For the text-containing cell, return its midpoint in [X, Y] coordinate format. 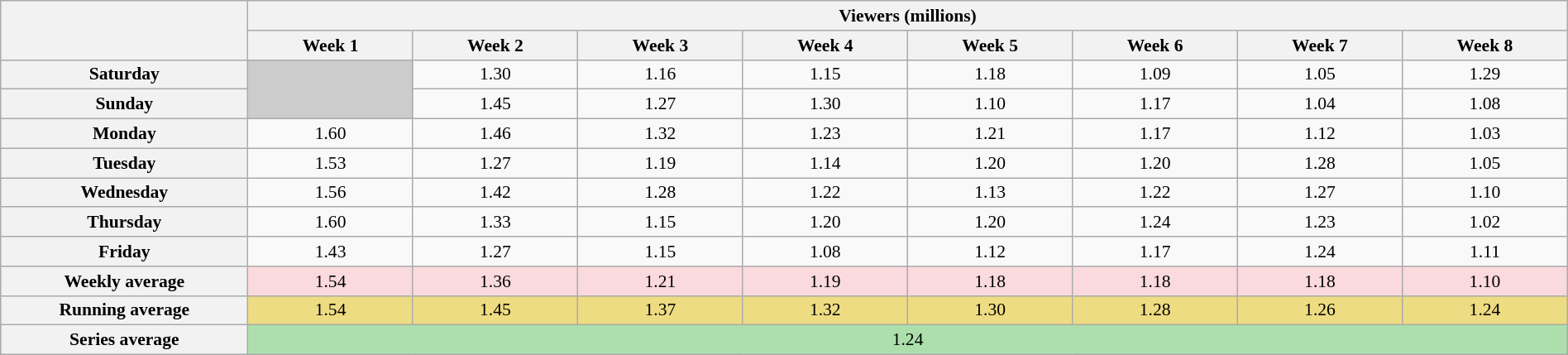
Saturday [124, 74]
Week 4 [825, 46]
Week 1 [331, 46]
Sunday [124, 104]
Wednesday [124, 193]
Week 3 [660, 46]
Monday [124, 134]
1.56 [331, 193]
1.04 [1320, 104]
1.26 [1320, 310]
1.53 [331, 163]
Friday [124, 252]
Tuesday [124, 163]
1.11 [1485, 252]
1.46 [495, 134]
Weekly average [124, 281]
Week 2 [495, 46]
Week 5 [989, 46]
1.37 [660, 310]
Running average [124, 310]
1.16 [660, 74]
Week 6 [1154, 46]
1.03 [1485, 134]
Viewers (millions) [908, 16]
1.29 [1485, 74]
1.09 [1154, 74]
1.33 [495, 223]
Week 7 [1320, 46]
Thursday [124, 223]
1.42 [495, 193]
1.14 [825, 163]
1.13 [989, 193]
Series average [124, 340]
Week 8 [1485, 46]
1.36 [495, 281]
1.02 [1485, 223]
1.43 [331, 252]
